Return the [X, Y] coordinate for the center point of the cell that contains the specified text.  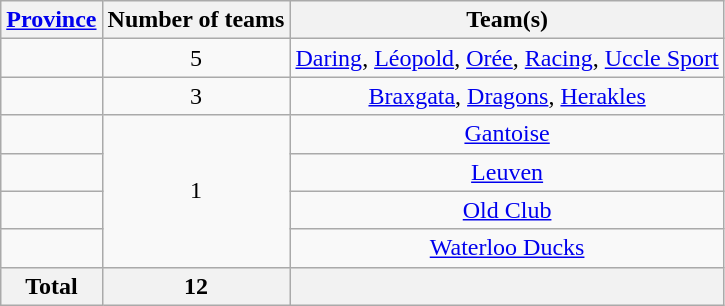
Old Club [507, 210]
5 [196, 58]
Leuven [507, 172]
Total [52, 286]
1 [196, 191]
Waterloo Ducks [507, 248]
3 [196, 96]
Daring, Léopold, Orée, Racing, Uccle Sport [507, 58]
Number of teams [196, 20]
Braxgata, Dragons, Herakles [507, 96]
Province [52, 20]
12 [196, 286]
Team(s) [507, 20]
Gantoise [507, 134]
